Search for the cell housing the specified text and yield its [x, y] center coordinate. 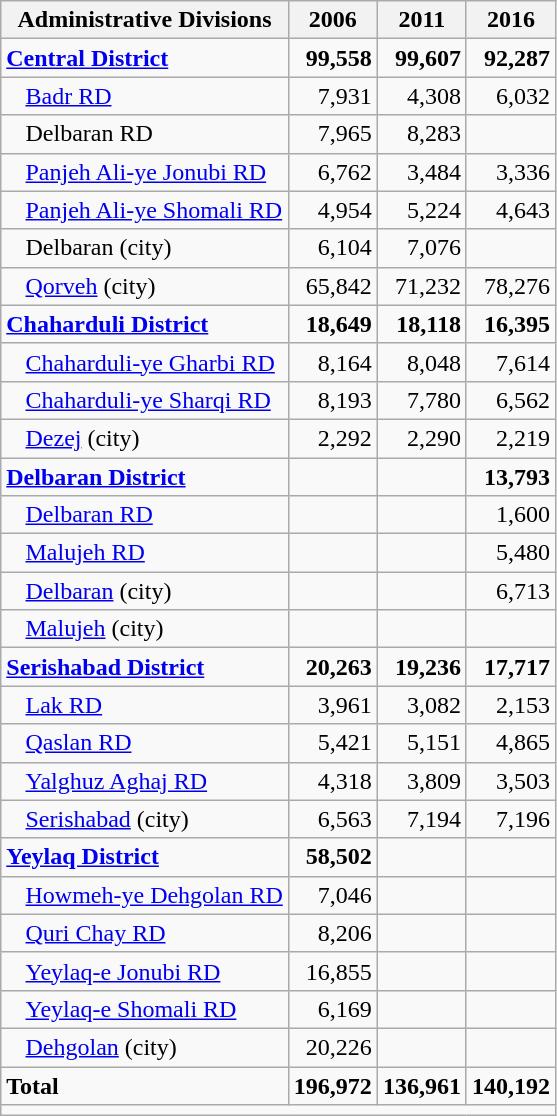
16,855 [332, 971]
7,194 [422, 819]
7,965 [332, 134]
4,865 [510, 743]
Howmeh-ye Dehgolan RD [145, 895]
Yalghuz Aghaj RD [145, 781]
8,283 [422, 134]
Panjeh Ali-ye Jonubi RD [145, 172]
2006 [332, 20]
4,954 [332, 210]
5,224 [422, 210]
Yeylaq-e Shomali RD [145, 1009]
Administrative Divisions [145, 20]
99,558 [332, 58]
16,395 [510, 324]
17,717 [510, 667]
5,421 [332, 743]
Lak RD [145, 705]
2,153 [510, 705]
7,196 [510, 819]
Badr RD [145, 96]
6,563 [332, 819]
Yeylaq District [145, 857]
7,780 [422, 400]
3,503 [510, 781]
Total [145, 1085]
2,292 [332, 438]
7,076 [422, 248]
6,713 [510, 591]
5,480 [510, 553]
136,961 [422, 1085]
Dehgolan (city) [145, 1047]
99,607 [422, 58]
7,931 [332, 96]
6,169 [332, 1009]
Serishabad District [145, 667]
19,236 [422, 667]
3,336 [510, 172]
6,104 [332, 248]
18,118 [422, 324]
3,961 [332, 705]
2,219 [510, 438]
Malujeh (city) [145, 629]
3,082 [422, 705]
58,502 [332, 857]
Chaharduli-ye Sharqi RD [145, 400]
78,276 [510, 286]
Qaslan RD [145, 743]
Chaharduli District [145, 324]
8,048 [422, 362]
2011 [422, 20]
8,206 [332, 933]
7,614 [510, 362]
7,046 [332, 895]
Yeylaq-e Jonubi RD [145, 971]
4,308 [422, 96]
18,649 [332, 324]
Delbaran District [145, 477]
1,600 [510, 515]
140,192 [510, 1085]
8,164 [332, 362]
13,793 [510, 477]
71,232 [422, 286]
20,263 [332, 667]
Malujeh RD [145, 553]
Dezej (city) [145, 438]
2016 [510, 20]
3,484 [422, 172]
196,972 [332, 1085]
3,809 [422, 781]
4,318 [332, 781]
6,032 [510, 96]
8,193 [332, 400]
Chaharduli-ye Gharbi RD [145, 362]
2,290 [422, 438]
20,226 [332, 1047]
92,287 [510, 58]
6,562 [510, 400]
Quri Chay RD [145, 933]
Central District [145, 58]
Qorveh (city) [145, 286]
4,643 [510, 210]
Panjeh Ali-ye Shomali RD [145, 210]
5,151 [422, 743]
65,842 [332, 286]
Serishabad (city) [145, 819]
6,762 [332, 172]
